Provide the [x, y] coordinate of the cell's center where the given text is located.  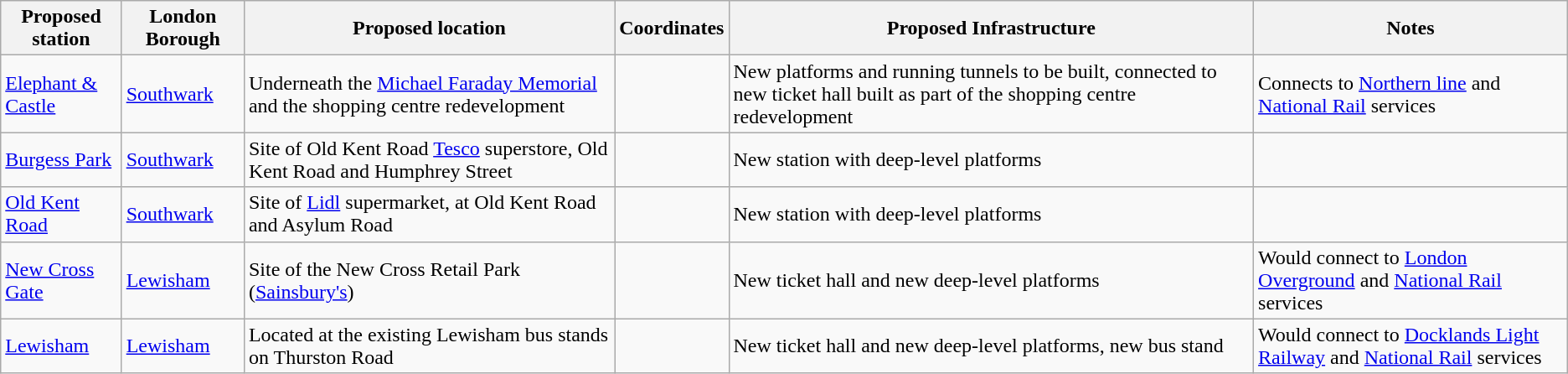
Old Kent Road [61, 215]
New platforms and running tunnels to be built, connected to new ticket hall built as part of the shopping centre redevelopment [992, 94]
Proposed station [61, 29]
New ticket hall and new deep-level platforms, new bus stand [992, 345]
Burgess Park [61, 159]
Coordinates [672, 29]
Elephant & Castle [61, 94]
Proposed location [429, 29]
Site of Old Kent Road Tesco superstore, Old Kent Road and Humphrey Street [429, 159]
Site of the New Cross Retail Park (Sainsbury's) [429, 280]
New Cross Gate [61, 280]
Located at the existing Lewisham bus stands on Thurston Road [429, 345]
London Borough [183, 29]
Site of Lidl supermarket, at Old Kent Road and Asylum Road [429, 215]
New ticket hall and new deep-level platforms [992, 280]
Would connect to Docklands Light Railway and National Rail services [1411, 345]
Connects to Northern line and National Rail services [1411, 94]
Underneath the Michael Faraday Memorial and the shopping centre redevelopment [429, 94]
Proposed Infrastructure [992, 29]
Notes [1411, 29]
Would connect to London Overground and National Rail services [1411, 280]
